Return the [x, y] coordinate for the center point of the cell that contains the specified text.  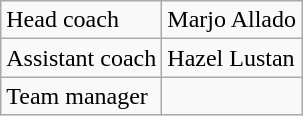
Team manager [82, 96]
Assistant coach [82, 58]
Marjo Allado [232, 20]
Hazel Lustan [232, 58]
Head coach [82, 20]
